Output the [x, y] coordinate of the center of the cell containing the given text.  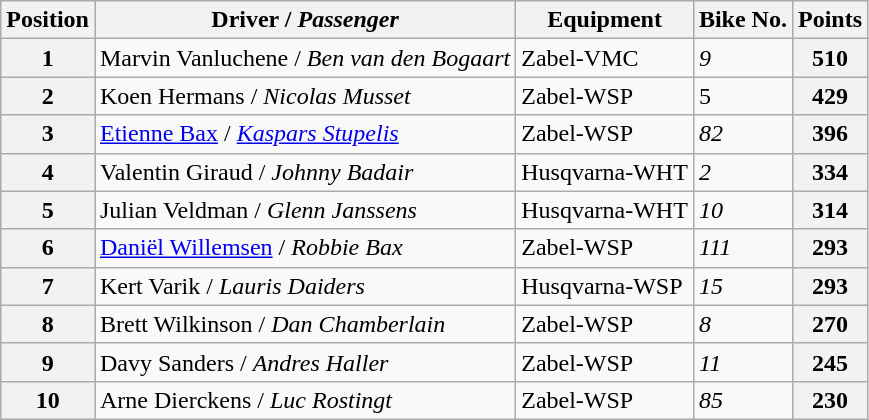
Davy Sanders / Andres Haller [304, 362]
Position [48, 20]
334 [830, 172]
396 [830, 134]
7 [48, 286]
Driver / Passenger [304, 20]
82 [742, 134]
4 [48, 172]
Daniël Willemsen / Robbie Bax [304, 248]
Points [830, 20]
1 [48, 58]
270 [830, 324]
Valentin Giraud / Johnny Badair [304, 172]
Marvin Vanluchene / Ben van den Bogaart [304, 58]
11 [742, 362]
Equipment [605, 20]
Brett Wilkinson / Dan Chamberlain [304, 324]
15 [742, 286]
Koen Hermans / Nicolas Musset [304, 96]
245 [830, 362]
Zabel-VMC [605, 58]
Husqvarna-WSP [605, 286]
Bike No. [742, 20]
111 [742, 248]
85 [742, 400]
Julian Veldman / Glenn Janssens [304, 210]
429 [830, 96]
6 [48, 248]
Kert Varik / Lauris Daiders [304, 286]
Etienne Bax / Kaspars Stupelis [304, 134]
510 [830, 58]
314 [830, 210]
230 [830, 400]
3 [48, 134]
Arne Dierckens / Luc Rostingt [304, 400]
